For the text-containing cell, return its midpoint in (x, y) coordinate format. 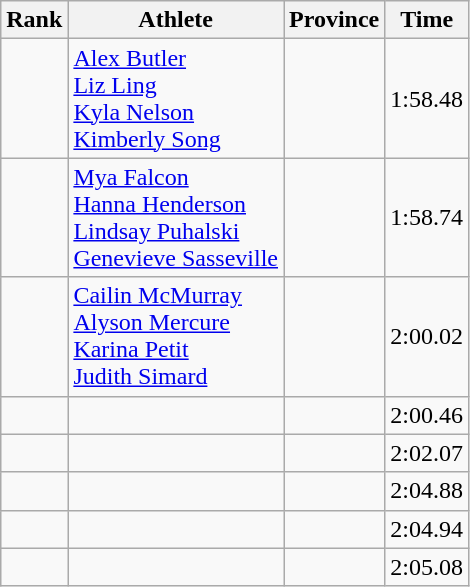
2:00.46 (427, 415)
Alex ButlerLiz LingKyla NelsonKimberly Song (176, 98)
Time (427, 20)
1:58.48 (427, 98)
Rank (34, 20)
2:04.88 (427, 491)
2:05.08 (427, 567)
2:02.07 (427, 453)
Cailin McMurrayAlyson MercureKarina PetitJudith Simard (176, 336)
2:00.02 (427, 336)
Province (334, 20)
2:04.94 (427, 529)
1:58.74 (427, 218)
Athlete (176, 20)
Mya FalconHanna HendersonLindsay PuhalskiGenevieve Sasseville (176, 218)
